Identify which cell holds the provided text, then report its [X, Y] central coordinate. 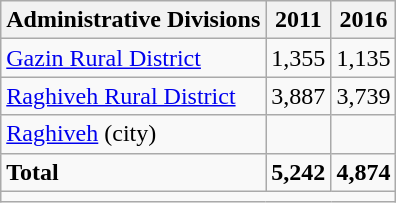
2011 [298, 20]
3,739 [364, 96]
Total [134, 172]
1,355 [298, 58]
1,135 [364, 58]
4,874 [364, 172]
2016 [364, 20]
5,242 [298, 172]
Administrative Divisions [134, 20]
Raghiveh (city) [134, 134]
Gazin Rural District [134, 58]
3,887 [298, 96]
Raghiveh Rural District [134, 96]
